Provide the [X, Y] coordinate of the cell's center where the given text is located.  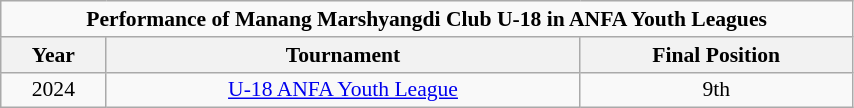
U-18 ANFA Youth League [343, 90]
Year [54, 55]
Tournament [343, 55]
2024 [54, 90]
9th [716, 90]
Final Position [716, 55]
Performance of Manang Marshyangdi Club U-18 in ANFA Youth Leagues [427, 19]
